Output the [X, Y] coordinate of the center of the cell containing the given text.  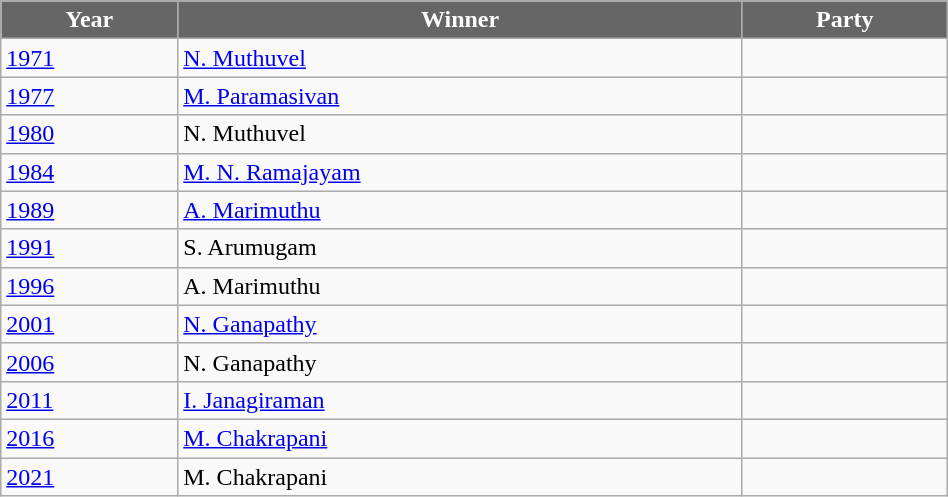
2021 [90, 477]
Year [90, 20]
2011 [90, 400]
S. Arumugam [460, 248]
1984 [90, 172]
Party [844, 20]
M. Paramasivan [460, 96]
1996 [90, 286]
1991 [90, 248]
M. N. Ramajayam [460, 172]
2001 [90, 324]
I. Janagiraman [460, 400]
1989 [90, 210]
1977 [90, 96]
1980 [90, 134]
Winner [460, 20]
1971 [90, 58]
2006 [90, 362]
2016 [90, 438]
